Search for the cell housing the specified text and yield its (X, Y) center coordinate. 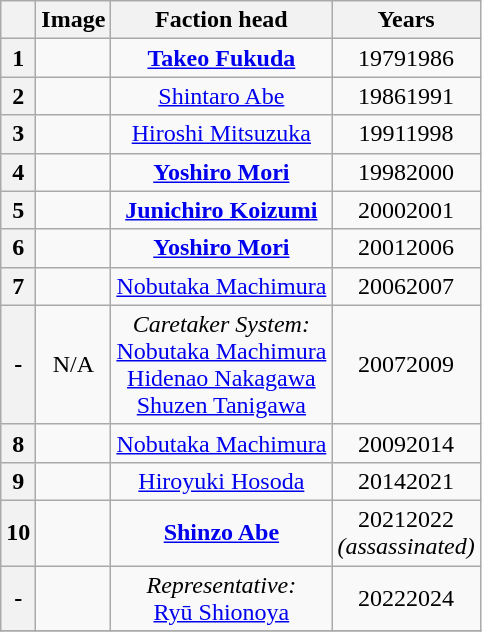
19791986 (406, 58)
Years (406, 20)
20212022(assassinated) (406, 532)
20142021 (406, 481)
20092014 (406, 443)
Hiroshi Mitsuzuka (222, 134)
N/A (74, 364)
20072009 (406, 364)
8 (18, 443)
Junichiro Koizumi (222, 210)
Hiroyuki Hosoda (222, 481)
Shintaro Abe (222, 96)
2 (18, 96)
Faction head (222, 20)
4 (18, 172)
20002001 (406, 210)
Takeo Fukuda (222, 58)
Shinzo Abe (222, 532)
20012006 (406, 248)
20222024 (406, 598)
19861991 (406, 96)
9 (18, 481)
19911998 (406, 134)
Image (74, 20)
3 (18, 134)
6 (18, 248)
Representative:Ryū Shionoya (222, 598)
19982000 (406, 172)
1 (18, 58)
10 (18, 532)
20062007 (406, 286)
7 (18, 286)
Caretaker System:Nobutaka MachimuraHidenao NakagawaShuzen Tanigawa (222, 364)
5 (18, 210)
